Capture the cell that displays the provided text and extract its [x, y] central coordinate. 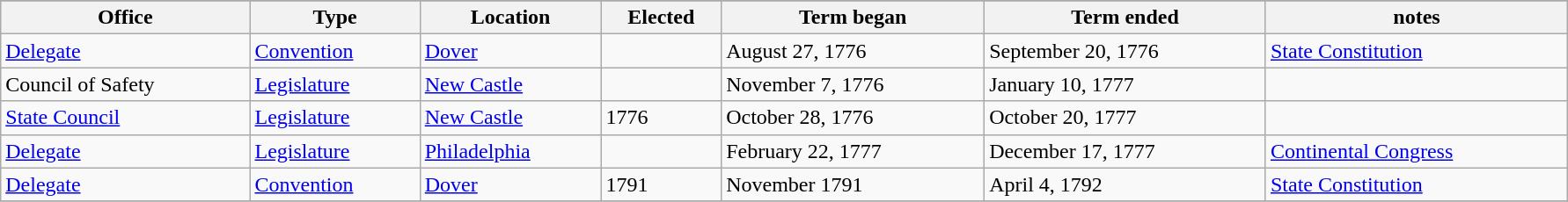
Type [334, 18]
State Council [125, 118]
October 20, 1777 [1125, 118]
Office [125, 18]
Council of Safety [125, 84]
Philadelphia [510, 151]
April 4, 1792 [1125, 184]
September 20, 1776 [1125, 51]
November 7, 1776 [854, 84]
1776 [662, 118]
August 27, 1776 [854, 51]
Term ended [1125, 18]
Term began [854, 18]
February 22, 1777 [854, 151]
December 17, 1777 [1125, 151]
Location [510, 18]
notes [1417, 18]
1791 [662, 184]
October 28, 1776 [854, 118]
Elected [662, 18]
November 1791 [854, 184]
January 10, 1777 [1125, 84]
Continental Congress [1417, 151]
